Detect which cell encompasses the target text, then output its (X, Y) center coordinate. 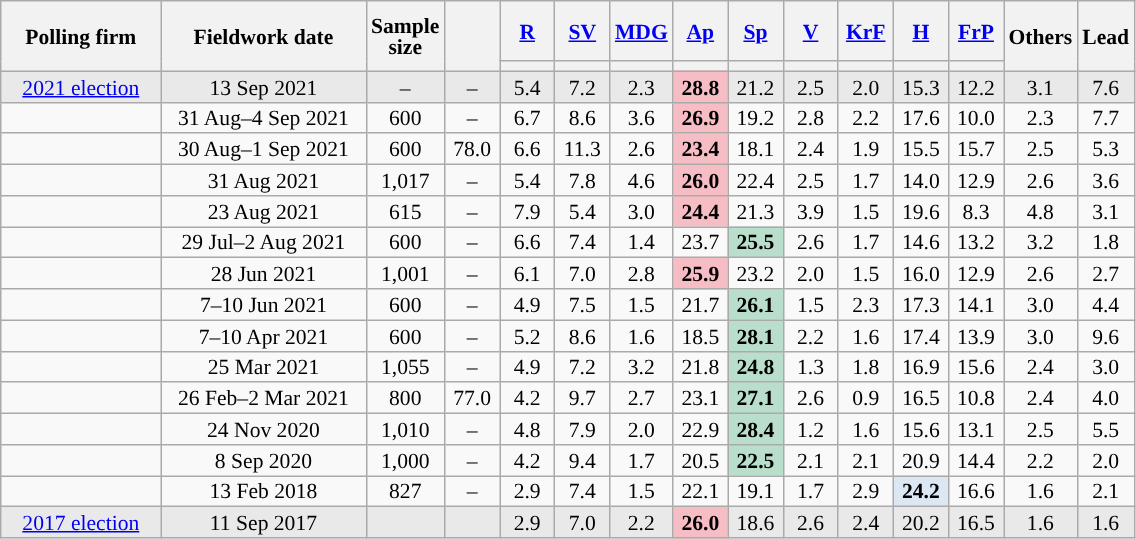
Polling firm (81, 36)
13 Sep 2021 (264, 86)
17.4 (920, 336)
0.9 (866, 398)
21.2 (756, 86)
2017 election (81, 522)
7–10 Jun 2021 (264, 304)
17.3 (920, 304)
11 Sep 2017 (264, 522)
7.7 (1106, 118)
4.0 (1106, 398)
1,017 (405, 180)
2021 election (81, 86)
9.7 (582, 398)
19.2 (756, 118)
1,000 (405, 460)
31 Aug 2021 (264, 180)
27.1 (756, 398)
25.9 (700, 274)
77.0 (472, 398)
14.0 (920, 180)
3.9 (810, 212)
9.6 (1106, 336)
11.3 (582, 150)
21.7 (700, 304)
Ap (700, 31)
5.5 (1106, 430)
24.4 (700, 212)
9.4 (582, 460)
H (920, 31)
23.7 (700, 242)
800 (405, 398)
21.8 (700, 366)
5.3 (1106, 150)
15.5 (920, 150)
16.9 (920, 366)
14.6 (920, 242)
4.6 (642, 180)
12.2 (976, 86)
1.9 (866, 150)
1,001 (405, 274)
Lead (1106, 36)
31 Aug–4 Sep 2021 (264, 118)
23.1 (700, 398)
7–10 Apr 2021 (264, 336)
15.7 (976, 150)
8 Sep 2020 (264, 460)
19.1 (756, 492)
29 Jul–2 Aug 2021 (264, 242)
R (528, 31)
SV (582, 31)
Fieldwork date (264, 36)
1,010 (405, 430)
1,055 (405, 366)
13.1 (976, 430)
MDG (642, 31)
13.9 (976, 336)
17.6 (920, 118)
10.8 (976, 398)
15.3 (920, 86)
25.5 (756, 242)
7.8 (582, 180)
6.1 (528, 274)
20.5 (700, 460)
4.4 (1106, 304)
24.8 (756, 366)
26.1 (756, 304)
23 Aug 2021 (264, 212)
24.2 (920, 492)
6.7 (528, 118)
16.0 (920, 274)
28.8 (700, 86)
16.6 (976, 492)
78.0 (472, 150)
26 Feb–2 Mar 2021 (264, 398)
22.4 (756, 180)
KrF (866, 31)
10.0 (976, 118)
5.2 (528, 336)
13.2 (976, 242)
28.1 (756, 336)
24 Nov 2020 (264, 430)
1.2 (810, 430)
22.9 (700, 430)
Others (1041, 36)
Sp (756, 31)
18.5 (700, 336)
827 (405, 492)
FrP (976, 31)
1.3 (810, 366)
7.6 (1106, 86)
18.6 (756, 522)
18.1 (756, 150)
7.5 (582, 304)
28 Jun 2021 (264, 274)
21.3 (756, 212)
20.2 (920, 522)
22.5 (756, 460)
1.4 (642, 242)
28.4 (756, 430)
22.1 (700, 492)
14.4 (976, 460)
615 (405, 212)
25 Mar 2021 (264, 366)
19.6 (920, 212)
26.9 (700, 118)
V (810, 31)
13 Feb 2018 (264, 492)
23.2 (756, 274)
Samplesize (405, 36)
20.9 (920, 460)
8.3 (976, 212)
23.4 (700, 150)
30 Aug–1 Sep 2021 (264, 150)
14.1 (976, 304)
